Search for the cell housing the specified text and yield its [X, Y] center coordinate. 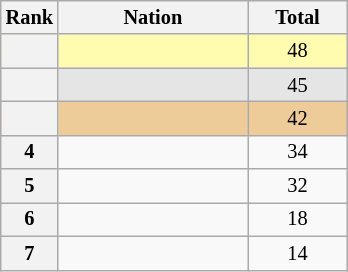
34 [298, 152]
5 [30, 186]
18 [298, 219]
6 [30, 219]
4 [30, 152]
48 [298, 51]
Rank [30, 17]
Nation [153, 17]
Total [298, 17]
7 [30, 253]
45 [298, 85]
14 [298, 253]
42 [298, 118]
32 [298, 186]
